Search for the cell housing the specified text and yield its (x, y) center coordinate. 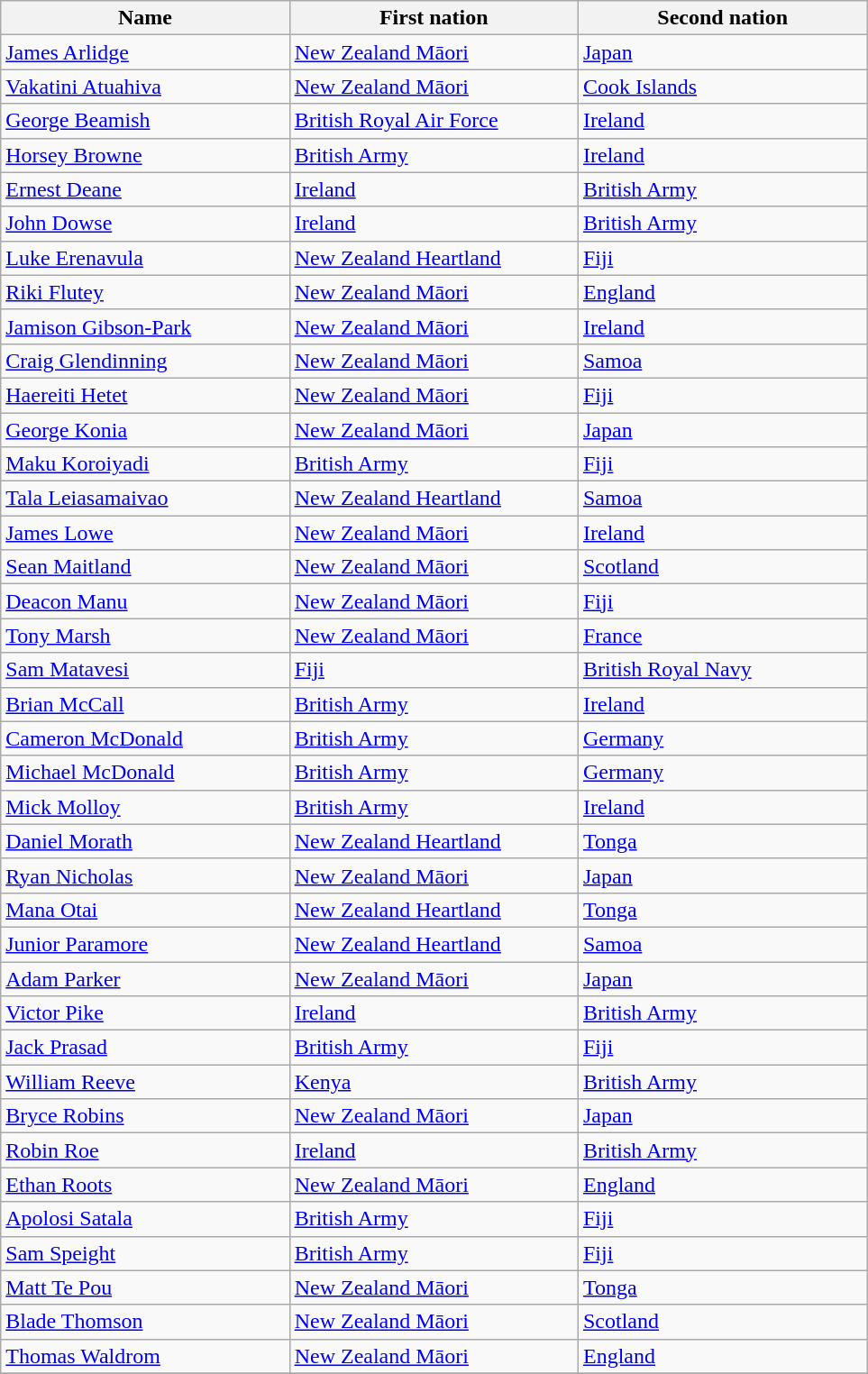
James Arlidge (145, 52)
Daniel Morath (145, 841)
Tony Marsh (145, 636)
Apolosi Satala (145, 1219)
Blade Thomson (145, 1322)
Mana Otai (145, 910)
Mick Molloy (145, 807)
Kenya (434, 1082)
Horsey Browne (145, 155)
Matt Te Pou (145, 1287)
Michael McDonald (145, 773)
Second nation (722, 18)
Jamison Gibson-Park (145, 326)
Deacon Manu (145, 601)
Name (145, 18)
Haereiti Hetet (145, 395)
Ernest Deane (145, 189)
Sean Maitland (145, 567)
Cameron McDonald (145, 738)
Maku Koroiyadi (145, 464)
France (722, 636)
Ryan Nicholas (145, 875)
Robin Roe (145, 1150)
Bryce Robins (145, 1116)
James Lowe (145, 533)
George Konia (145, 430)
John Dowse (145, 224)
Tala Leiasamaivao (145, 499)
First nation (434, 18)
Adam Parker (145, 978)
Luke Erenavula (145, 258)
Sam Matavesi (145, 670)
Riki Flutey (145, 292)
Craig Glendinning (145, 361)
Vakatini Atuahiva (145, 87)
Jack Prasad (145, 1048)
Junior Paramore (145, 944)
Victor Pike (145, 1013)
Ethan Roots (145, 1185)
Brian McCall (145, 704)
Thomas Waldrom (145, 1356)
George Beamish (145, 121)
British Royal Navy (722, 670)
William Reeve (145, 1082)
British Royal Air Force (434, 121)
Cook Islands (722, 87)
Sam Speight (145, 1253)
